Determine the (x, y) coordinate at the center of the cell enclosing the given text.  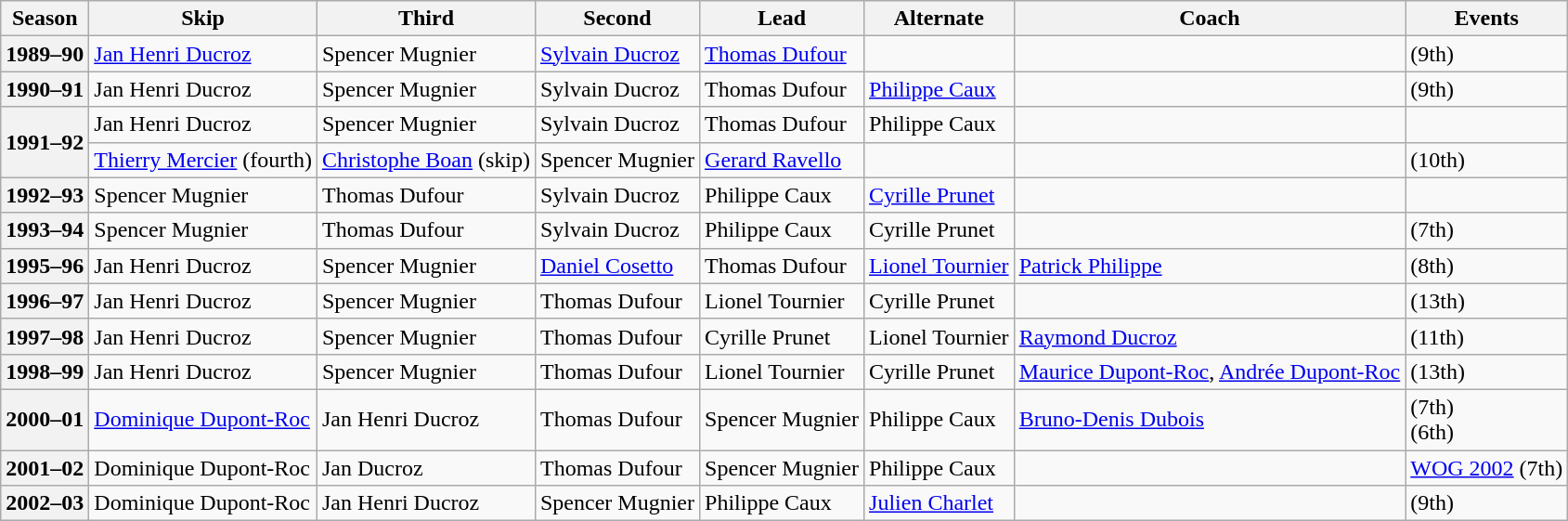
Season (45, 19)
1996–97 (45, 301)
Skip (203, 19)
1997–98 (45, 336)
(7th) (1487, 230)
Thierry Mercier (fourth) (203, 160)
Maurice Dupont-Roc, Andrée Dupont-Roc (1210, 371)
Patrick Philippe (1210, 266)
Coach (1210, 19)
(10th) (1487, 160)
(7th) (6th) (1487, 420)
2001–02 (45, 467)
1992–93 (45, 195)
Christophe Boan (skip) (425, 160)
(11th) (1487, 336)
1993–94 (45, 230)
Bruno-Denis Dubois (1210, 420)
Jan Ducroz (425, 467)
1991–92 (45, 142)
1990–91 (45, 89)
Alternate (940, 19)
Gerard Ravello (782, 160)
2000–01 (45, 420)
Daniel Cosetto (616, 266)
WOG 2002 (7th) (1487, 467)
Lead (782, 19)
1989–90 (45, 54)
Julien Charlet (940, 503)
(8th) (1487, 266)
Raymond Ducroz (1210, 336)
Third (425, 19)
Events (1487, 19)
1998–99 (45, 371)
1995–96 (45, 266)
2002–03 (45, 503)
Second (616, 19)
